Detect which cell encompasses the target text, then output its (x, y) center coordinate. 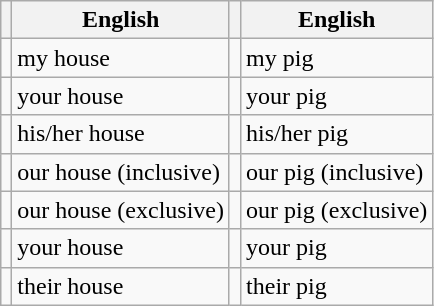
our house (exclusive) (121, 210)
his/her pig (337, 134)
their house (121, 286)
our pig (exclusive) (337, 210)
our house (inclusive) (121, 172)
my pig (337, 58)
his/her house (121, 134)
my house (121, 58)
their pig (337, 286)
our pig (inclusive) (337, 172)
